Scan for the cell matching the given text and deliver its [x, y] coordinate at center. 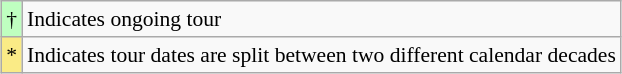
* [12, 55]
† [12, 19]
Indicates tour dates are split between two different calendar decades [322, 55]
Indicates ongoing tour [322, 19]
